Scan for the cell matching the given text and deliver its (X, Y) coordinate at center. 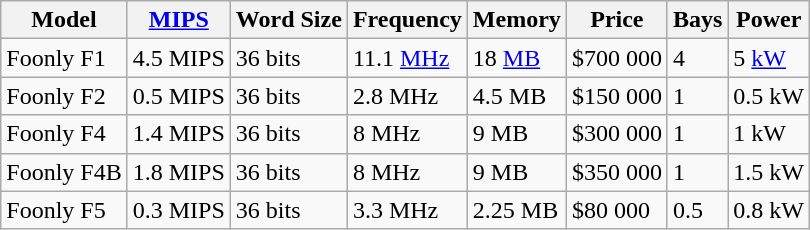
Foonly F1 (64, 58)
0.3 MIPS (178, 210)
Foonly F2 (64, 96)
0.5 MIPS (178, 96)
1 kW (769, 134)
2.8 MHz (407, 96)
4 (697, 58)
0.5 (697, 210)
Price (616, 20)
Memory (516, 20)
Model (64, 20)
1.4 MIPS (178, 134)
$80 000 (616, 210)
18 MB (516, 58)
2.25 MB (516, 210)
Frequency (407, 20)
1.5 kW (769, 172)
Word Size (288, 20)
MIPS (178, 20)
$700 000 (616, 58)
$350 000 (616, 172)
$300 000 (616, 134)
Foonly F4 (64, 134)
0.5 kW (769, 96)
0.8 kW (769, 210)
5 kW (769, 58)
11.1 MHz (407, 58)
Bays (697, 20)
4.5 MB (516, 96)
3.3 MHz (407, 210)
Foonly F4B (64, 172)
Foonly F5 (64, 210)
Power (769, 20)
1.8 MIPS (178, 172)
$150 000 (616, 96)
4.5 MIPS (178, 58)
